Identify which cell holds the provided text, then report its [X, Y] central coordinate. 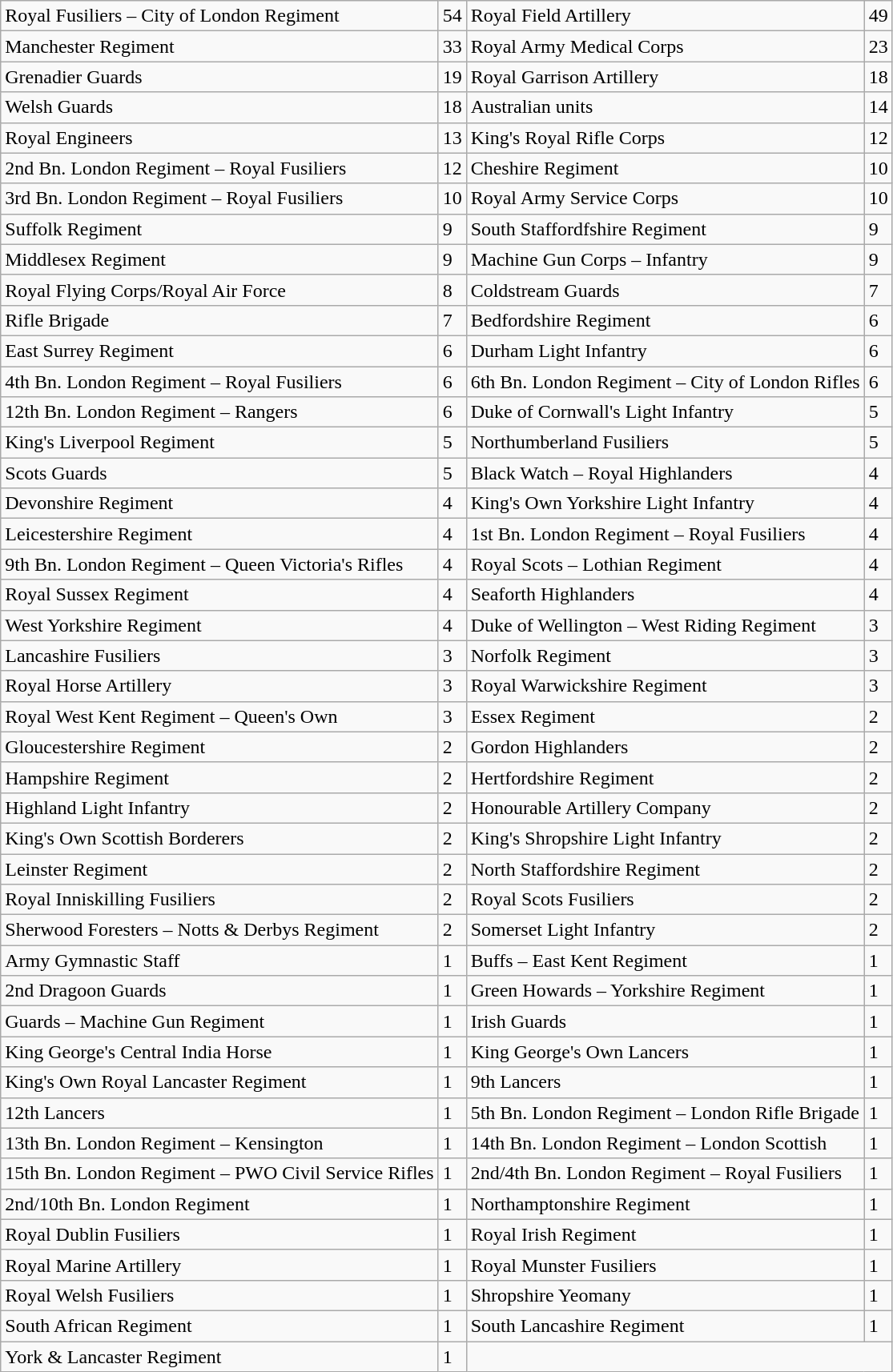
Royal Engineers [219, 138]
King George's Own Lancers [665, 1052]
Leicestershire Regiment [219, 534]
Royal Welsh Fusiliers [219, 1295]
Cheshire Regiment [665, 168]
13th Bn. London Regiment – Kensington [219, 1143]
Guards – Machine Gun Regiment [219, 1021]
North Staffordshire Regiment [665, 869]
Royal Horse Artillery [219, 686]
Northamptonshire Regiment [665, 1204]
Hertfordshire Regiment [665, 777]
Royal Army Service Corps [665, 199]
Army Gymnastic Staff [219, 961]
9th Bn. London Regiment – Queen Victoria's Rifles [219, 564]
Buffs – East Kent Regiment [665, 961]
Royal Scots – Lothian Regiment [665, 564]
15th Bn. London Regiment – PWO Civil Service Rifles [219, 1173]
4th Bn. London Regiment – Royal Fusiliers [219, 382]
Royal Dublin Fusiliers [219, 1234]
Royal Fusiliers – City of London Regiment [219, 16]
Irish Guards [665, 1021]
Northumberland Fusiliers [665, 443]
Green Howards – Yorkshire Regiment [665, 991]
Shropshire Yeomany [665, 1295]
King George's Central India Horse [219, 1052]
South African Regiment [219, 1326]
Royal West Kent Regiment – Queen's Own [219, 716]
Leinster Regiment [219, 869]
Coldstream Guards [665, 290]
Royal Irish Regiment [665, 1234]
Manchester Regiment [219, 46]
Somerset Light Infantry [665, 930]
Royal Marine Artillery [219, 1265]
Grenadier Guards [219, 77]
49 [878, 16]
Lancashire Fusiliers [219, 656]
Highland Light Infantry [219, 808]
Seaforth Highlanders [665, 595]
12th Lancers [219, 1113]
12th Bn. London Regiment – Rangers [219, 412]
9th Lancers [665, 1082]
King's Own Royal Lancaster Regiment [219, 1082]
13 [452, 138]
Royal Garrison Artillery [665, 77]
Rifle Brigade [219, 320]
King's Own Scottish Borderers [219, 838]
Gordon Highlanders [665, 747]
23 [878, 46]
2nd/4th Bn. London Regiment – Royal Fusiliers [665, 1173]
Duke of Cornwall's Light Infantry [665, 412]
2nd Dragoon Guards [219, 991]
Scots Guards [219, 473]
York & Lancaster Regiment [219, 1357]
Essex Regiment [665, 716]
1st Bn. London Regiment – Royal Fusiliers [665, 534]
Royal Field Artillery [665, 16]
Duke of Wellington – West Riding Regiment [665, 625]
Gloucestershire Regiment [219, 747]
Welsh Guards [219, 107]
Machine Gun Corps – Infantry [665, 259]
Durham Light Infantry [665, 351]
Sherwood Foresters – Notts & Derbys Regiment [219, 930]
South Staffordfshire Regiment [665, 229]
14th Bn. London Regiment – London Scottish [665, 1143]
6th Bn. London Regiment – City of London Rifles [665, 382]
King's Royal Rifle Corps [665, 138]
King's Shropshire Light Infantry [665, 838]
Norfolk Regiment [665, 656]
Royal Warwickshire Regiment [665, 686]
Royal Inniskilling Fusiliers [219, 900]
Royal Flying Corps/Royal Air Force [219, 290]
Middlesex Regiment [219, 259]
19 [452, 77]
King's Own Yorkshire Light Infantry [665, 503]
Royal Scots Fusiliers [665, 900]
Black Watch – Royal Highlanders [665, 473]
Bedfordshire Regiment [665, 320]
King's Liverpool Regiment [219, 443]
West Yorkshire Regiment [219, 625]
3rd Bn. London Regiment – Royal Fusiliers [219, 199]
Honourable Artillery Company [665, 808]
Royal Army Medical Corps [665, 46]
5th Bn. London Regiment – London Rifle Brigade [665, 1113]
Hampshire Regiment [219, 777]
2nd/10th Bn. London Regiment [219, 1204]
54 [452, 16]
33 [452, 46]
Suffolk Regiment [219, 229]
Royal Munster Fusiliers [665, 1265]
2nd Bn. London Regiment – Royal Fusiliers [219, 168]
Australian units [665, 107]
South Lancashire Regiment [665, 1326]
East Surrey Regiment [219, 351]
Royal Sussex Regiment [219, 595]
Devonshire Regiment [219, 503]
14 [878, 107]
8 [452, 290]
